Locate the cell with the specified text and output its [x, y] center coordinate. 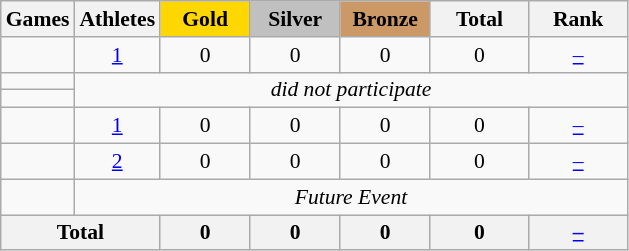
Gold [205, 19]
Bronze [385, 19]
Games [38, 19]
Athletes [117, 19]
Silver [295, 19]
Future Event [350, 197]
Rank [578, 19]
did not participate [350, 90]
2 [117, 162]
